From the cell containing the given text, extract its center point as (X, Y) coordinate. 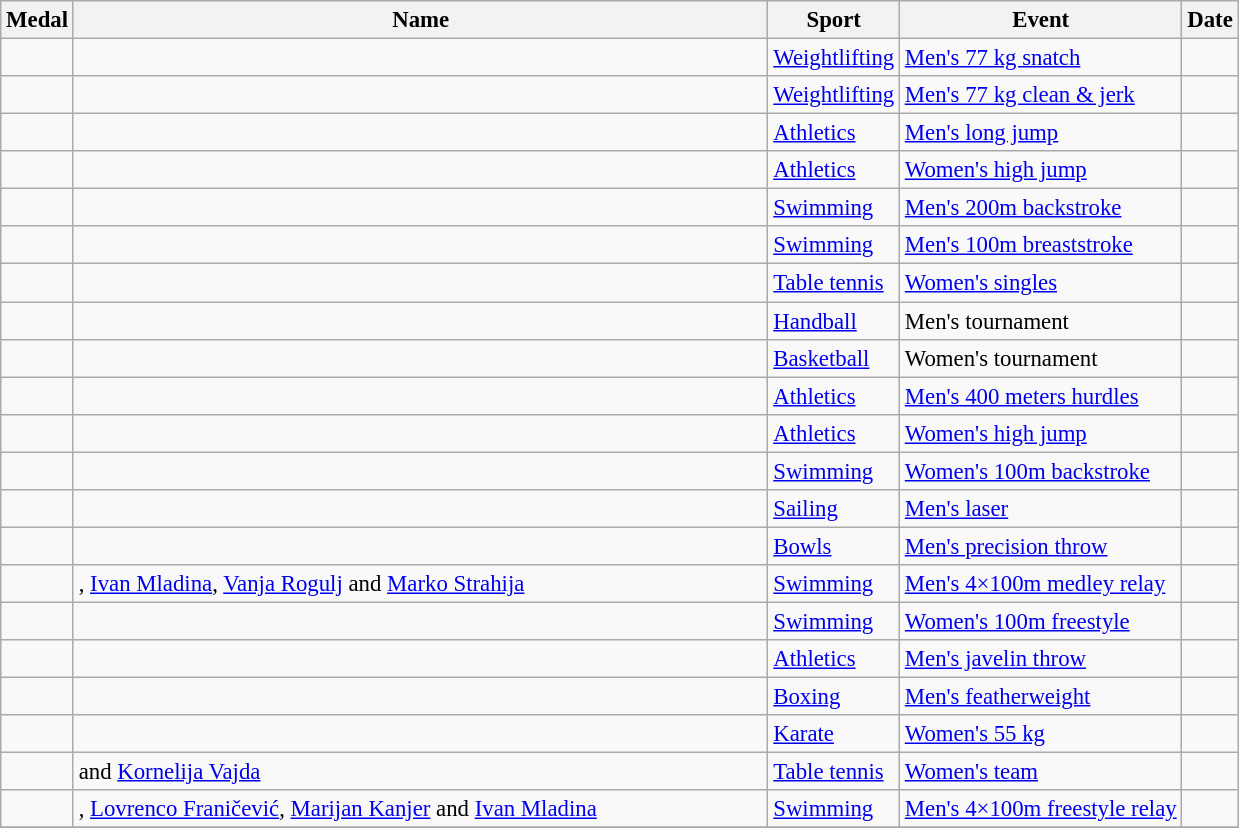
Karate (834, 734)
, Lovrenco Franičević, Marijan Kanjer and Ivan Mladina (420, 809)
Men's precision throw (1040, 546)
Date (1210, 20)
Basketball (834, 358)
Bowls (834, 546)
Women's 100m backstroke (1040, 471)
Women's 55 kg (1040, 734)
Men's tournament (1040, 321)
and Kornelija Vajda (420, 772)
Name (420, 20)
Sport (834, 20)
Women's 100m freestyle (1040, 621)
Men's 4×100m medley relay (1040, 584)
Men's featherweight (1040, 697)
Event (1040, 20)
Men's 100m breaststroke (1040, 245)
Men's 200m backstroke (1040, 208)
Men's laser (1040, 509)
Medal (38, 20)
Boxing (834, 697)
Men's 77 kg snatch (1040, 58)
Men's 77 kg clean & jerk (1040, 95)
Handball (834, 321)
Men's 400 meters hurdles (1040, 396)
Men's 4×100m freestyle relay (1040, 809)
Women's team (1040, 772)
Sailing (834, 509)
Men's long jump (1040, 133)
Women's singles (1040, 283)
Men's javelin throw (1040, 659)
Women's tournament (1040, 358)
, Ivan Mladina, Vanja Rogulj and Marko Strahija (420, 584)
